Identify which cell holds the provided text, then report its (X, Y) central coordinate. 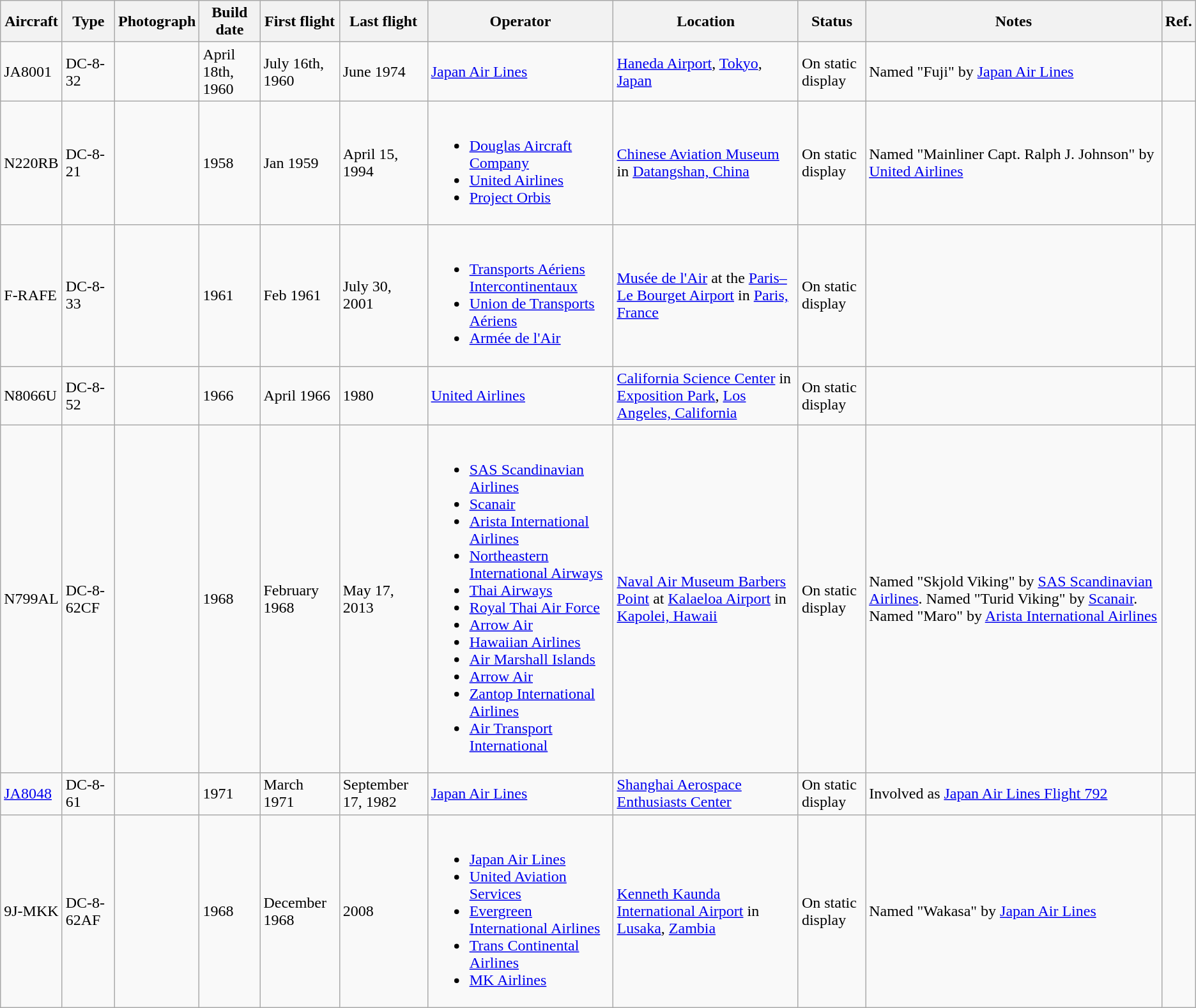
DC-8-62AF (88, 911)
DC-8-52 (88, 395)
DC-8-33 (88, 295)
California Science Center in Exposition Park, Los Angeles, California (705, 395)
Operator (520, 22)
Kenneth Kaunda International Airport in Lusaka, Zambia (705, 911)
1966 (230, 395)
United Airlines (520, 395)
Chinese Aviation Museum in Datangshan, China (705, 163)
1958 (230, 163)
JA8048 (31, 793)
1961 (230, 295)
Status (832, 22)
1980 (383, 395)
September 17, 1982 (383, 793)
Aircraft (31, 22)
Named "Mainliner Capt. Ralph J. Johnson" by United Airlines (1013, 163)
Named "Fuji" by Japan Air Lines (1013, 72)
DC-8-21 (88, 163)
December 1968 (300, 911)
N220RB (31, 163)
N8066U (31, 395)
Named "Wakasa" by Japan Air Lines (1013, 911)
JA8001 (31, 72)
First flight (300, 22)
Type (88, 22)
Jan 1959 (300, 163)
April 18th, 1960 (230, 72)
DC-8-32 (88, 72)
April 15, 1994 (383, 163)
Shanghai Aerospace Enthusiasts Center (705, 793)
Named "Skjold Viking" by SAS Scandinavian Airlines. Named "Turid Viking" by Scanair. Named "Maro" by Arista International Airlines (1013, 599)
March 1971 (300, 793)
F-RAFE (31, 295)
9J-MKK (31, 911)
Involved as Japan Air Lines Flight 792 (1013, 793)
2008 (383, 911)
June 1974 (383, 72)
Haneda Airport, Tokyo, Japan (705, 72)
Ref. (1178, 22)
Transports Aériens IntercontinentauxUnion de Transports AériensArmée de l'Air (520, 295)
February 1968 (300, 599)
Feb 1961 (300, 295)
May 17, 2013 (383, 599)
DC-8-62CF (88, 599)
Photograph (157, 22)
DC-8-61 (88, 793)
Build date (230, 22)
Location (705, 22)
July 16th, 1960 (300, 72)
July 30, 2001 (383, 295)
Musée de l'Air at the Paris–Le Bourget Airport in Paris, France (705, 295)
Japan Air LinesUnited Aviation ServicesEvergreen International AirlinesTrans Continental AirlinesMK Airlines (520, 911)
April 1966 (300, 395)
N799AL (31, 599)
Last flight (383, 22)
Douglas Aircraft CompanyUnited AirlinesProject Orbis (520, 163)
1971 (230, 793)
Naval Air Museum Barbers Point at Kalaeloa Airport in Kapolei, Hawaii (705, 599)
Notes (1013, 22)
